Scan for the cell matching the given text and deliver its (x, y) coordinate at center. 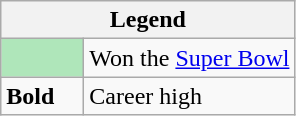
Won the Super Bowl (190, 58)
Legend (148, 20)
Career high (190, 96)
Bold (42, 96)
